Output the (X, Y) coordinate of the center of the cell containing the given text.  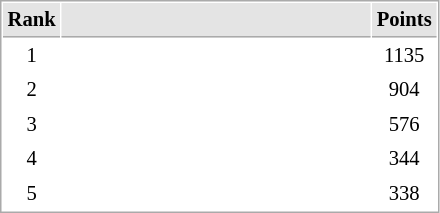
3 (32, 124)
1135 (404, 56)
2 (32, 90)
4 (32, 158)
Points (404, 20)
338 (404, 194)
5 (32, 194)
904 (404, 90)
Rank (32, 20)
576 (404, 124)
1 (32, 56)
344 (404, 158)
